From the cell containing the given text, extract its center point as [X, Y] coordinate. 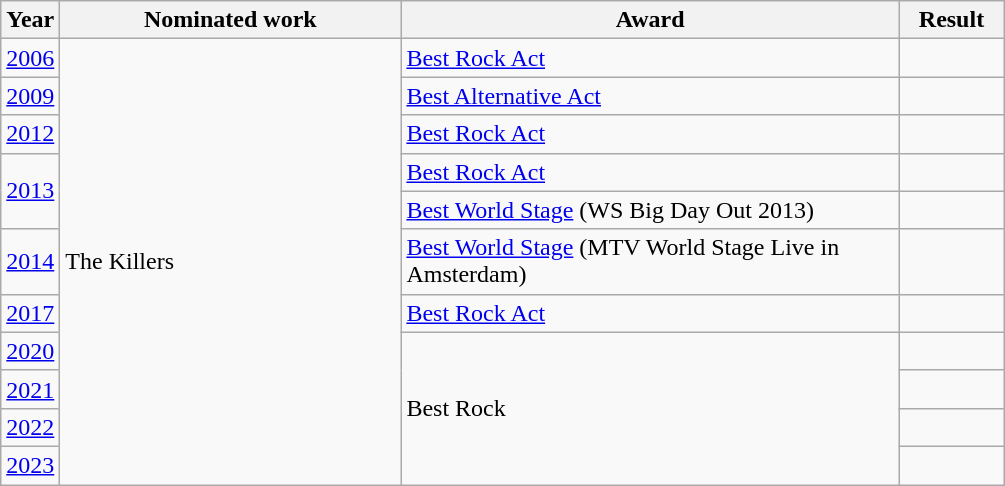
2009 [30, 96]
Best Rock [650, 408]
2012 [30, 134]
2022 [30, 427]
2017 [30, 313]
2023 [30, 465]
Result [951, 20]
2020 [30, 351]
2014 [30, 262]
Best World Stage (MTV World Stage Live in Amsterdam) [650, 262]
2021 [30, 389]
Nominated work [230, 20]
Award [650, 20]
Best World Stage (WS Big Day Out 2013) [650, 210]
Best Alternative Act [650, 96]
The Killers [230, 262]
2006 [30, 58]
2013 [30, 191]
Year [30, 20]
